Pinpoint the cell where the given text exists, returning its (x, y) midpoint coordinate. 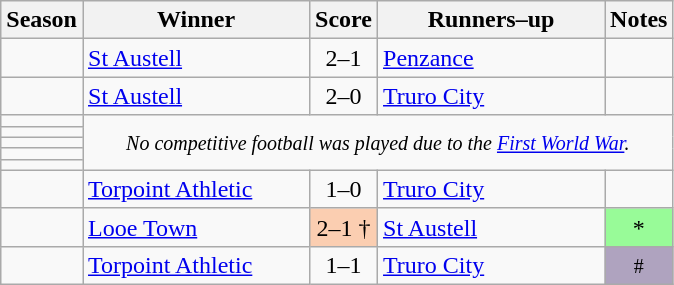
No competitive football was played due to the First World War. (377, 142)
Penzance (492, 58)
Winner (196, 20)
2–0 (344, 96)
Score (344, 20)
Runners–up (492, 20)
2–1 (344, 58)
Looe Town (196, 227)
2–1 † (344, 227)
1–0 (344, 189)
Notes (639, 20)
1–1 (344, 265)
# (639, 265)
* (639, 227)
Season (42, 20)
